Capture the cell that displays the provided text and extract its (X, Y) central coordinate. 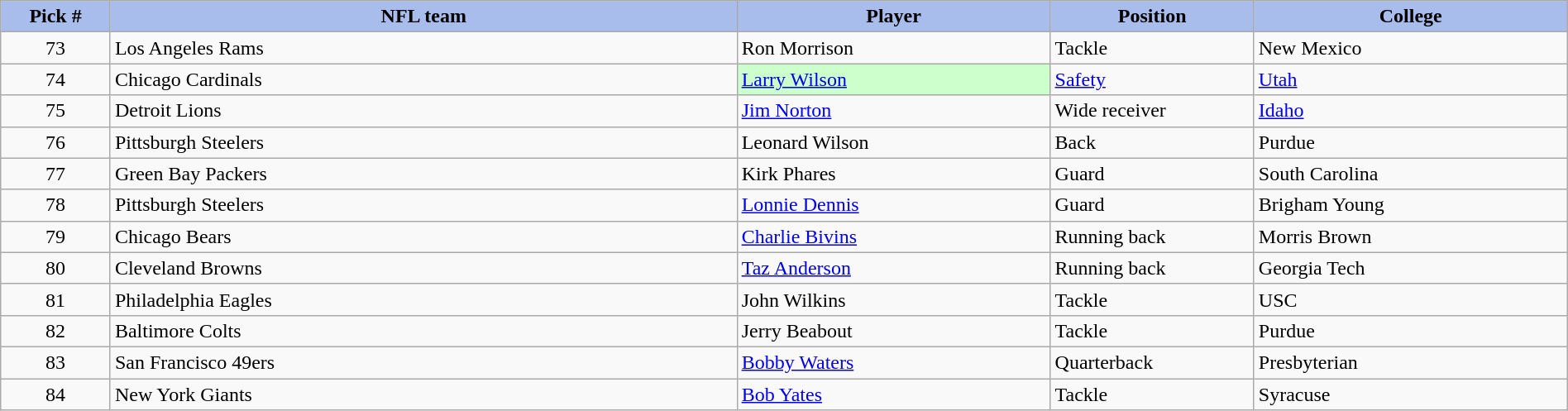
Idaho (1411, 111)
Green Bay Packers (423, 174)
NFL team (423, 17)
Kirk Phares (893, 174)
Taz Anderson (893, 268)
Brigham Young (1411, 205)
Utah (1411, 79)
Jim Norton (893, 111)
Pick # (56, 17)
Georgia Tech (1411, 268)
Bob Yates (893, 394)
80 (56, 268)
Lonnie Dennis (893, 205)
Quarterback (1152, 362)
Bobby Waters (893, 362)
Chicago Bears (423, 237)
Leonard Wilson (893, 142)
73 (56, 48)
Cleveland Browns (423, 268)
Presbyterian (1411, 362)
74 (56, 79)
Los Angeles Rams (423, 48)
Syracuse (1411, 394)
79 (56, 237)
Position (1152, 17)
San Francisco 49ers (423, 362)
College (1411, 17)
Player (893, 17)
Chicago Cardinals (423, 79)
New Mexico (1411, 48)
Baltimore Colts (423, 331)
USC (1411, 299)
Safety (1152, 79)
84 (56, 394)
John Wilkins (893, 299)
New York Giants (423, 394)
Detroit Lions (423, 111)
South Carolina (1411, 174)
Ron Morrison (893, 48)
Charlie Bivins (893, 237)
Wide receiver (1152, 111)
Jerry Beabout (893, 331)
Back (1152, 142)
83 (56, 362)
Philadelphia Eagles (423, 299)
81 (56, 299)
78 (56, 205)
76 (56, 142)
Larry Wilson (893, 79)
82 (56, 331)
77 (56, 174)
75 (56, 111)
Morris Brown (1411, 237)
